From the cell containing the given text, extract its center point as [X, Y] coordinate. 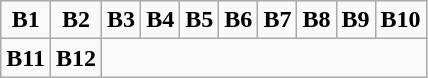
B2 [76, 20]
B4 [160, 20]
B11 [26, 58]
B5 [200, 20]
B10 [400, 20]
B1 [26, 20]
B12 [76, 58]
B8 [316, 20]
B7 [278, 20]
B6 [238, 20]
B9 [356, 20]
B3 [122, 20]
